Search for the cell housing the specified text and yield its (x, y) center coordinate. 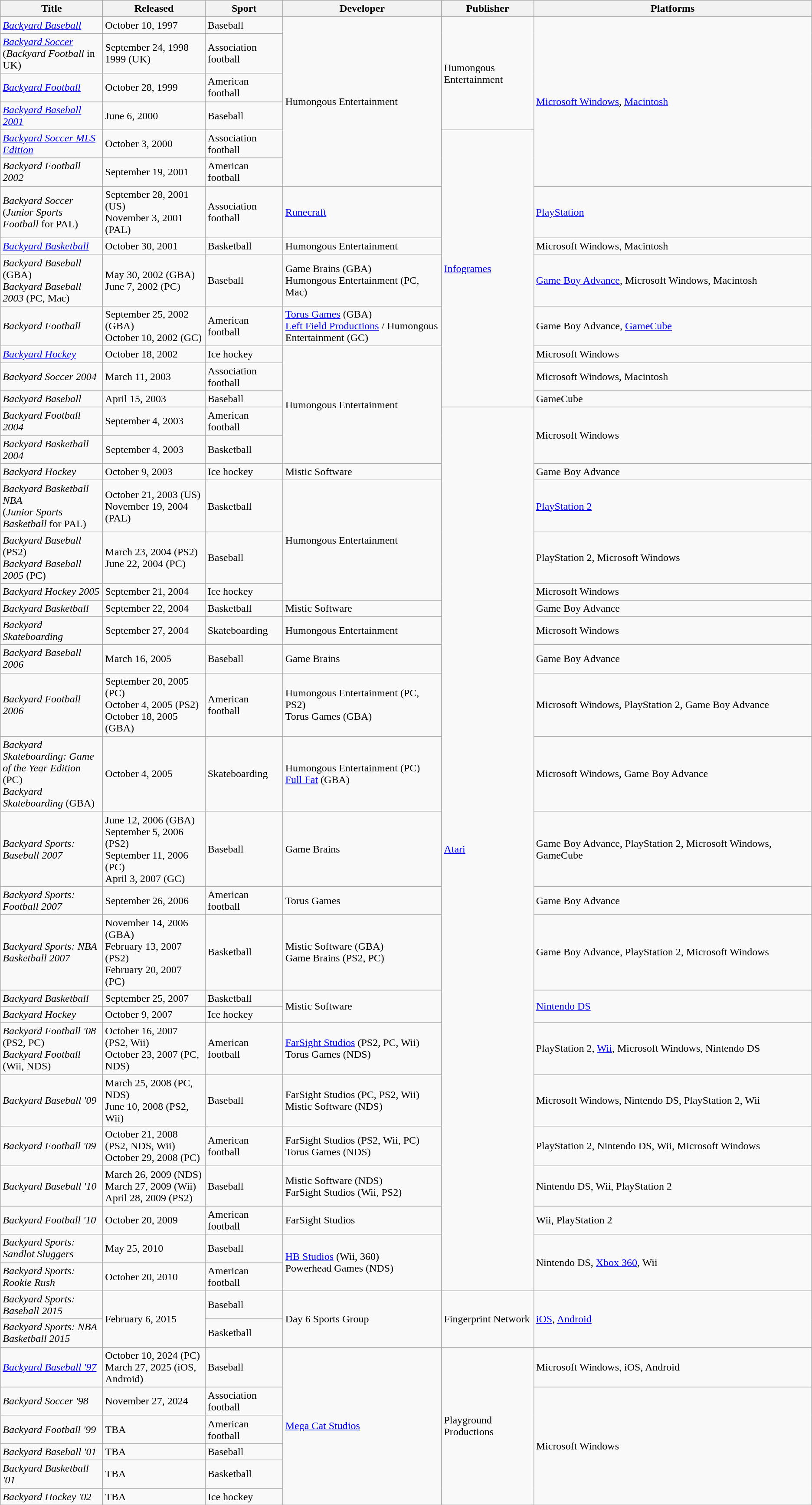
HB Studios (Wii, 360)Powerhead Games (NDS) (362, 1262)
Game Boy Advance, PlayStation 2, Microsoft Windows, GameCube (672, 849)
PlayStation (672, 212)
Torus Games (362, 901)
Backyard Soccer(Backyard Football in UK) (52, 53)
FarSight Studios (362, 1220)
October 3, 2000 (154, 144)
Backyard Sports: NBA Basketball 2007 (52, 952)
Day 6 Sports Group (362, 1319)
Fingerprint Network (488, 1319)
Atari (488, 849)
October 28, 1999 (154, 88)
Runecraft (362, 212)
March 26, 2009 (NDS)March 27, 2009 (Wii)April 28, 2009 (PS2) (154, 1186)
Backyard Baseball 2006 (52, 659)
Backyard Skateboarding: Game of the Year Edition (PC)Backyard Skateboarding (GBA) (52, 774)
Nintendo DS (672, 1007)
February 6, 2015 (154, 1319)
Title (52, 9)
Playground Productions (488, 1426)
PlayStation 2, Microsoft Windows (672, 558)
September 22, 2004 (154, 608)
October 9, 2003 (154, 472)
Torus Games (GBA)Left Field Productions / Humongous Entertainment (GC) (362, 326)
September 20, 2005 (PC)October 4, 2005 (PS2)October 18, 2005 (GBA) (154, 705)
March 16, 2005 (154, 659)
October 20, 2009 (154, 1220)
September 27, 2004 (154, 631)
March 11, 2003 (154, 377)
September 19, 2001 (154, 172)
November 27, 2024 (154, 1401)
Microsoft Windows, iOS, Android (672, 1367)
September 21, 2004 (154, 592)
Backyard Skateboarding (52, 631)
Released (154, 9)
October 10, 1997 (154, 25)
Backyard Hockey 2005 (52, 592)
March 25, 2008 (PC, NDS)June 10, 2008 (PS2, Wii) (154, 1100)
June 12, 2006 (GBA)September 5, 2006 (PS2)September 11, 2006 (PC)April 3, 2007 (GC) (154, 849)
FarSight Studios (PC, PS2, Wii)Mistic Software (NDS) (362, 1100)
October 16, 2007 (PS2, Wii)October 23, 2007 (PC, NDS) (154, 1049)
May 30, 2002 (GBA)June 7, 2002 (PC) (154, 280)
Platforms (672, 9)
Humongous Entertainment (PC)Full Fat (GBA) (362, 774)
Backyard Baseball (GBA)Backyard Baseball 2003 (PC, Mac) (52, 280)
Mega Cat Studios (362, 1426)
Microsoft Windows, Nintendo DS, PlayStation 2, Wii (672, 1100)
Infogrames (488, 269)
Backyard Football 2006 (52, 705)
September 25, 2002 (GBA)October 10, 2002 (GC) (154, 326)
Publisher (488, 9)
October 20, 2010 (154, 1276)
Backyard Football '09 (52, 1146)
PlayStation 2, Nintendo DS, Wii, Microsoft Windows (672, 1146)
GameCube (672, 399)
Backyard Hockey '02 (52, 1496)
PlayStation 2 (672, 506)
Mistic Software (NDS)FarSight Studios (Wii, PS2) (362, 1186)
Backyard Basketball '01 (52, 1474)
October 4, 2005 (154, 774)
Sport (244, 9)
May 25, 2010 (154, 1249)
iOS, Android (672, 1319)
FarSight Studios (PS2, PC, Wii)Torus Games (NDS) (362, 1049)
Backyard Sports: Baseball 2015 (52, 1305)
PlayStation 2, Wii, Microsoft Windows, Nintendo DS (672, 1049)
September 28, 2001 (US)November 3, 2001 (PAL) (154, 212)
September 24, 19981999 (UK) (154, 53)
April 15, 2003 (154, 399)
Backyard Basketball NBA(Junior Sports Basketball for PAL) (52, 506)
Microsoft Windows, Game Boy Advance (672, 774)
Backyard Football 2004 (52, 422)
Microsoft Windows, PlayStation 2, Game Boy Advance (672, 705)
Backyard Baseball '10 (52, 1186)
Backyard Basketball 2004 (52, 449)
Backyard Baseball '97 (52, 1367)
September 25, 2007 (154, 998)
Backyard Football 2002 (52, 172)
Game Brains (GBA)Humongous Entertainment (PC, Mac) (362, 280)
October 21, 2003 (US)November 19, 2004 (PAL) (154, 506)
Backyard Sports: Baseball 2007 (52, 849)
Backyard Soccer 2004 (52, 377)
Game Boy Advance, GameCube (672, 326)
Backyard Baseball 2001 (52, 115)
October 21, 2008 (PS2, NDS, Wii)October 29, 2008 (PC) (154, 1146)
October 18, 2002 (154, 354)
Backyard Sports: Rookie Rush (52, 1276)
October 10, 2024 (PC)March 27, 2025 (iOS, Android) (154, 1367)
Game Boy Advance, Microsoft Windows, Macintosh (672, 280)
Wii, PlayStation 2 (672, 1220)
November 14, 2006 (GBA)February 13, 2007 (PS2)February 20, 2007 (PC) (154, 952)
Backyard Sports: Sandlot Sluggers (52, 1249)
March 23, 2004 (PS2)June 22, 2004 (PC) (154, 558)
October 9, 2007 (154, 1015)
Backyard Baseball '01 (52, 1452)
FarSight Studios (PS2, Wii, PC)Torus Games (NDS) (362, 1146)
Backyard Baseball '09 (52, 1100)
October 30, 2001 (154, 246)
Mistic Software (GBA)Game Brains (PS2, PC) (362, 952)
Backyard Soccer(Junior Sports Football for PAL) (52, 212)
Backyard Football '10 (52, 1220)
Backyard Football '99 (52, 1429)
Backyard Soccer MLS Edition (52, 144)
Backyard Football '08 (PS2, PC)Backyard Football (Wii, NDS) (52, 1049)
Backyard Sports: NBA Basketball 2015 (52, 1333)
Backyard Soccer '98 (52, 1401)
Nintendo DS, Wii, PlayStation 2 (672, 1186)
September 26, 2006 (154, 901)
Backyard Sports: Football 2007 (52, 901)
Humongous Entertainment (PC, PS2)Torus Games (GBA) (362, 705)
Nintendo DS, Xbox 360, Wii (672, 1262)
June 6, 2000 (154, 115)
Backyard Baseball (PS2)Backyard Baseball 2005 (PC) (52, 558)
Developer (362, 9)
Game Boy Advance, PlayStation 2, Microsoft Windows (672, 952)
